Identify which cell holds the provided text, then report its [x, y] central coordinate. 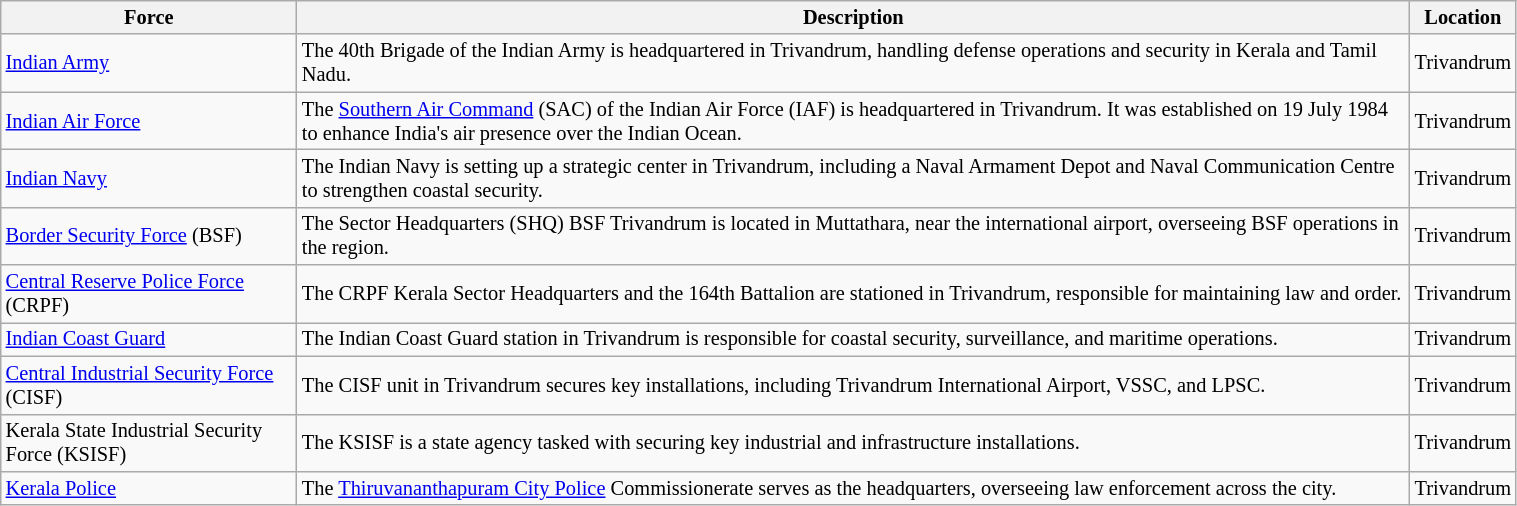
Force [149, 17]
Border Security Force (BSF) [149, 236]
The 40th Brigade of the Indian Army is headquartered in Trivandrum, handling defense operations and security in Kerala and Tamil Nadu. [854, 63]
The Indian Coast Guard station in Trivandrum is responsible for coastal security, surveillance, and maritime operations. [854, 339]
Indian Coast Guard [149, 339]
Central Industrial Security Force (CISF) [149, 385]
Location [1463, 17]
Description [854, 17]
The Thiruvananthapuram City Police Commissionerate serves as the headquarters, overseeing law enforcement across the city. [854, 488]
Indian Air Force [149, 121]
The Sector Headquarters (SHQ) BSF Trivandrum is located in Muttathara, near the international airport, overseeing BSF operations in the region. [854, 236]
Central Reserve Police Force (CRPF) [149, 294]
The KSISF is a state agency tasked with securing key industrial and infrastructure installations. [854, 443]
The CISF unit in Trivandrum secures key installations, including Trivandrum International Airport, VSSC, and LPSC. [854, 385]
Indian Navy [149, 178]
Indian Army [149, 63]
Kerala State Industrial Security Force (KSISF) [149, 443]
Kerala Police [149, 488]
The CRPF Kerala Sector Headquarters and the 164th Battalion are stationed in Trivandrum, responsible for maintaining law and order. [854, 294]
